Capture the cell that displays the provided text and extract its (X, Y) central coordinate. 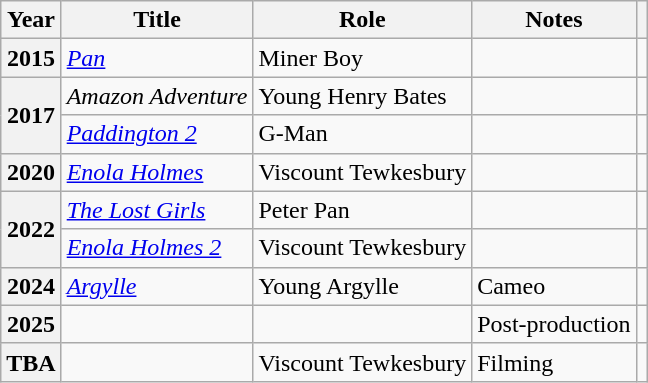
The Lost Girls (157, 210)
Notes (554, 20)
Peter Pan (362, 210)
Miner Boy (362, 58)
Young Argylle (362, 286)
Role (362, 20)
Enola Holmes (157, 172)
Post-production (554, 324)
Paddington 2 (157, 134)
Enola Holmes 2 (157, 248)
2022 (31, 229)
2015 (31, 58)
Amazon Adventure (157, 96)
2024 (31, 286)
Filming (554, 362)
2020 (31, 172)
Cameo (554, 286)
Young Henry Bates (362, 96)
Argylle (157, 286)
2017 (31, 115)
Pan (157, 58)
TBA (31, 362)
Year (31, 20)
G-Man (362, 134)
Title (157, 20)
2025 (31, 324)
